Search for the cell housing the specified text and yield its (x, y) center coordinate. 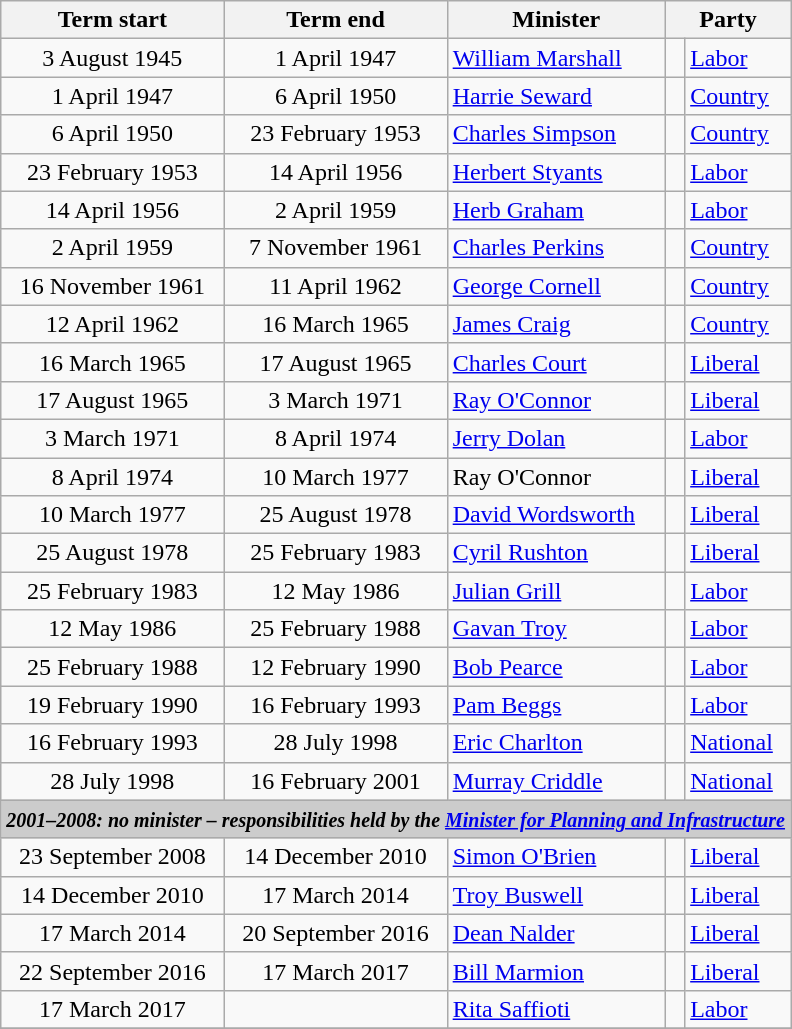
16 November 1961 (112, 286)
Charles Court (556, 362)
7 November 1961 (336, 248)
Herb Graham (556, 210)
Term start (112, 20)
12 February 1990 (336, 667)
16 February 2001 (336, 781)
Eric Charlton (556, 743)
Troy Buswell (556, 895)
23 September 2008 (112, 857)
James Craig (556, 324)
2001–2008: no minister – responsibilities held by the Minister for Planning and Infrastructure (396, 819)
George Cornell (556, 286)
Charles Simpson (556, 134)
11 April 1962 (336, 286)
Dean Nalder (556, 933)
Minister (556, 20)
Bob Pearce (556, 667)
Pam Beggs (556, 705)
William Marshall (556, 58)
3 August 1945 (112, 58)
Cyril Rushton (556, 553)
Party (728, 20)
Gavan Troy (556, 629)
Charles Perkins (556, 248)
Rita Saffioti (556, 1009)
Term end (336, 20)
22 September 2016 (112, 971)
David Wordsworth (556, 515)
Harrie Seward (556, 96)
Bill Marmion (556, 971)
19 February 1990 (112, 705)
Murray Criddle (556, 781)
Herbert Styants (556, 172)
12 April 1962 (112, 324)
Julian Grill (556, 591)
Jerry Dolan (556, 438)
20 September 2016 (336, 933)
Simon O'Brien (556, 857)
